Pinpoint the cell where the given text exists, returning its (x, y) midpoint coordinate. 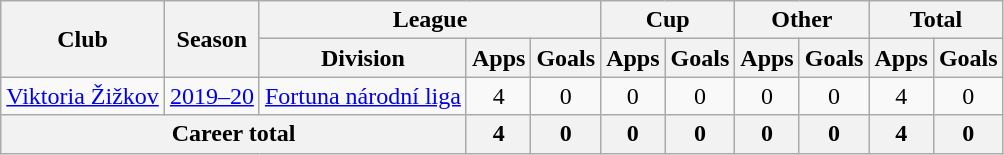
Fortuna národní liga (362, 96)
League (430, 20)
Viktoria Žižkov (83, 96)
Other (802, 20)
Cup (668, 20)
Season (212, 39)
Career total (234, 134)
Division (362, 58)
2019–20 (212, 96)
Total (936, 20)
Club (83, 39)
